Capture the cell that displays the provided text and extract its [X, Y] central coordinate. 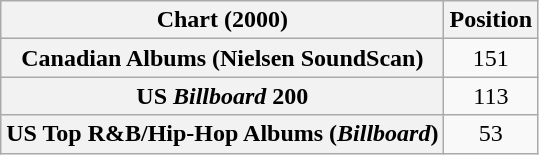
113 [491, 96]
53 [491, 134]
Chart (2000) [222, 20]
Canadian Albums (Nielsen SoundScan) [222, 58]
US Top R&B/Hip-Hop Albums (Billboard) [222, 134]
US Billboard 200 [222, 96]
Position [491, 20]
151 [491, 58]
